Scan for the cell matching the given text and deliver its [X, Y] coordinate at center. 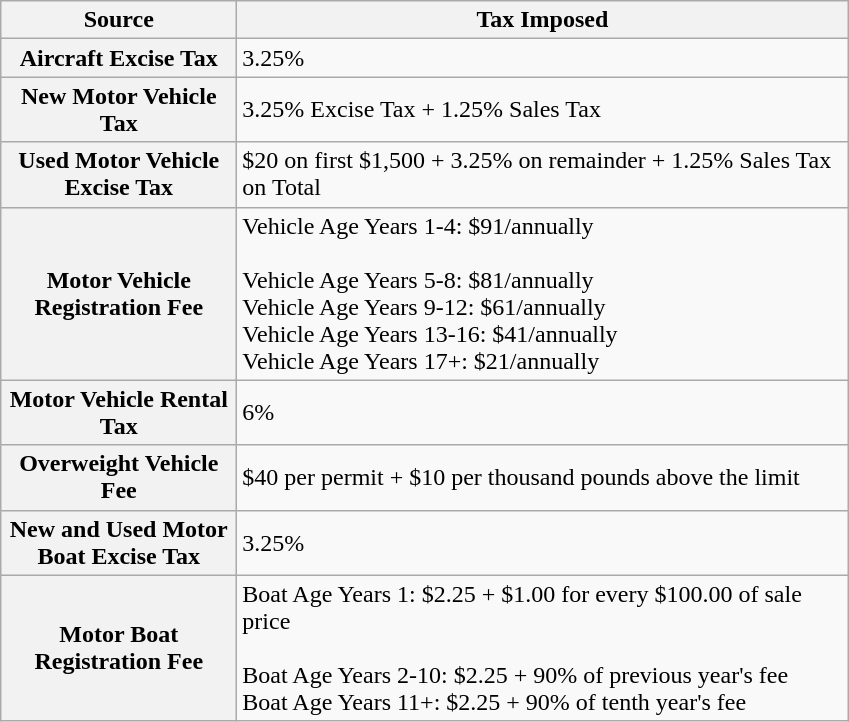
$20 on first $1,500 + 3.25% on remainder + 1.25% Sales Tax on Total [542, 174]
$40 per permit + $10 per thousand pounds above the limit [542, 478]
Overweight Vehicle Fee [119, 478]
New Motor Vehicle Tax [119, 110]
Aircraft Excise Tax [119, 58]
6% [542, 412]
Motor Vehicle Rental Tax [119, 412]
Motor Vehicle Registration Fee [119, 294]
Tax Imposed [542, 20]
Used Motor Vehicle Excise Tax [119, 174]
3.25% Excise Tax + 1.25% Sales Tax [542, 110]
New and Used Motor Boat Excise Tax [119, 542]
Motor Boat Registration Fee [119, 648]
Source [119, 20]
